Detect which cell encompasses the target text, then output its [x, y] center coordinate. 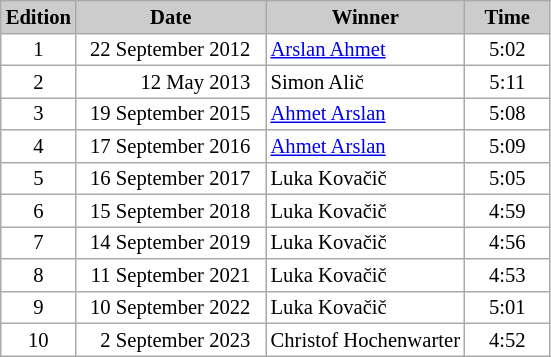
1 [38, 49]
5 [38, 178]
10 [38, 339]
2 [38, 81]
5:09 [508, 146]
Simon Alič [366, 81]
9 [38, 307]
4 [38, 146]
7 [38, 242]
Edition [38, 16]
5:08 [508, 113]
5:05 [508, 178]
10 September 2022 [171, 307]
5:01 [508, 307]
15 September 2018 [171, 210]
3 [38, 113]
4:52 [508, 339]
16 September 2017 [171, 178]
4:53 [508, 274]
5:11 [508, 81]
Christof Hochenwarter [366, 339]
11 September 2021 [171, 274]
Arslan Ahmet [366, 49]
2 September 2023 [171, 339]
14 September 2019 [171, 242]
4:56 [508, 242]
Time [508, 16]
8 [38, 274]
22 September 2012 [171, 49]
5:02 [508, 49]
12 May 2013 [171, 81]
17 September 2016 [171, 146]
6 [38, 210]
4:59 [508, 210]
Winner [366, 16]
Date [171, 16]
19 September 2015 [171, 113]
